Return (X, Y) of the center of cell containing provided text 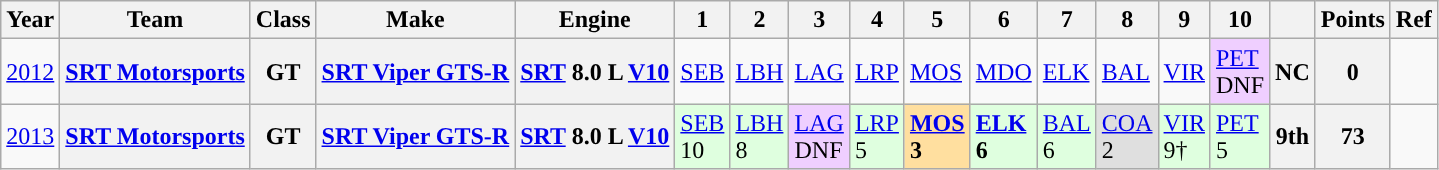
PETDNF (1240, 72)
4 (876, 20)
6 (1004, 20)
Engine (595, 20)
VIR9† (1184, 136)
LRP (876, 72)
NC (1293, 72)
10 (1240, 20)
PET5 (1240, 136)
LRP5 (876, 136)
BAL6 (1066, 136)
73 (1352, 136)
2013 (30, 136)
9 (1184, 20)
Year (30, 20)
0 (1352, 72)
SEB (702, 72)
LBH (760, 72)
9th (1293, 136)
COA2 (1127, 136)
LBH8 (760, 136)
MDO (1004, 72)
ELK6 (1004, 136)
7 (1066, 20)
Make (416, 20)
BAL (1127, 72)
2012 (30, 72)
MOS3 (937, 136)
MOS (937, 72)
VIR (1184, 72)
Team (155, 20)
ELK (1066, 72)
8 (1127, 20)
LAG (819, 72)
5 (937, 20)
Class (283, 20)
3 (819, 20)
SEB10 (702, 136)
1 (702, 20)
2 (760, 20)
LAGDNF (819, 136)
Ref (1414, 20)
Points (1352, 20)
